Detect which cell encompasses the target text, then output its (x, y) center coordinate. 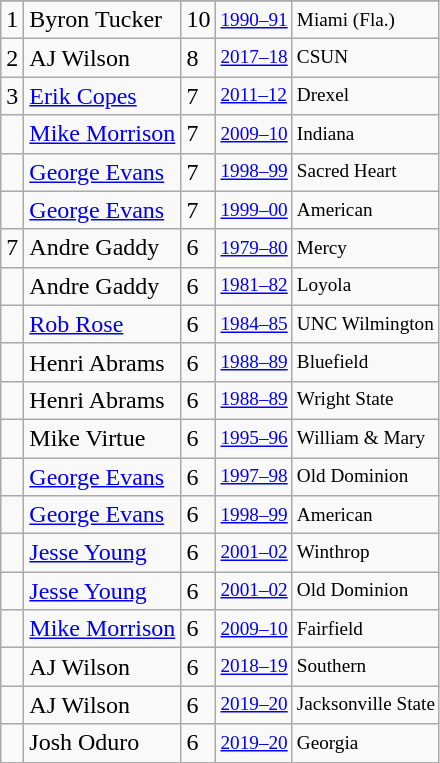
2017–18 (254, 58)
1995–96 (254, 438)
CSUN (366, 58)
UNC Wilmington (366, 324)
1979–80 (254, 248)
Byron Tucker (102, 20)
Rob Rose (102, 324)
Fairfield (366, 629)
Loyola (366, 286)
2018–19 (254, 667)
Winthrop (366, 553)
1 (12, 20)
3 (12, 96)
Josh Oduro (102, 743)
1984–85 (254, 324)
Sacred Heart (366, 172)
Drexel (366, 96)
1999–00 (254, 210)
Wright State (366, 400)
1997–98 (254, 477)
Mercy (366, 248)
Erik Copes (102, 96)
Jacksonville State (366, 705)
1990–91 (254, 20)
2011–12 (254, 96)
1981–82 (254, 286)
8 (198, 58)
Southern (366, 667)
2 (12, 58)
Georgia (366, 743)
Miami (Fla.) (366, 20)
William & Mary (366, 438)
Indiana (366, 134)
10 (198, 20)
Bluefield (366, 362)
Mike Virtue (102, 438)
